Find where the given text appears and provide that cell's center as [x, y] coordinate. 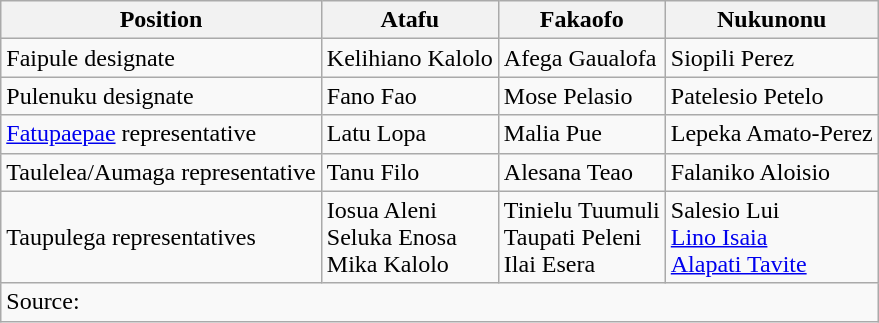
Position [162, 20]
Iosua AleniSeluka EnosaMika Kalolo [410, 237]
Taulelea/Aumaga representative [162, 172]
Tanu Filo [410, 172]
Falaniko Aloisio [772, 172]
Fano Fao [410, 96]
Kelihiano Kalolo [410, 58]
Taupulega representatives [162, 237]
Afega Gaualofa [582, 58]
Alesana Teao [582, 172]
Lepeka Amato-Perez [772, 134]
Source: [440, 302]
Patelesio Petelo [772, 96]
Pulenuku designate [162, 96]
Tinielu TuumuliTaupati PeleniIlai Esera [582, 237]
Faipule designate [162, 58]
Atafu [410, 20]
Latu Lopa [410, 134]
Salesio LuiLino IsaiaAlapati Tavite [772, 237]
Nukunonu [772, 20]
Siopili Perez [772, 58]
Mose Pelasio [582, 96]
Malia Pue [582, 134]
Fatupaepae representative [162, 134]
Fakaofo [582, 20]
